Scan for the cell matching the given text and deliver its [X, Y] coordinate at center. 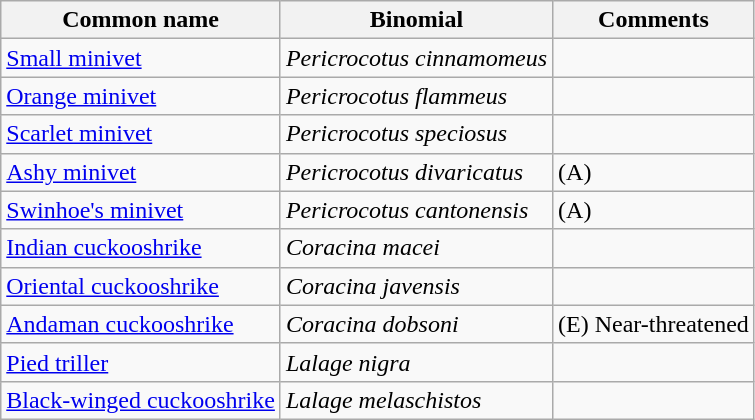
Common name [141, 20]
Pericrocotus divaricatus [416, 172]
Small minivet [141, 58]
Binomial [416, 20]
Orange minivet [141, 96]
Pericrocotus speciosus [416, 134]
Lalage melaschistos [416, 400]
Black-winged cuckooshrike [141, 400]
Pericrocotus cantonensis [416, 210]
Pied triller [141, 362]
Coracina dobsoni [416, 324]
Pericrocotus flammeus [416, 96]
Oriental cuckooshrike [141, 286]
Comments [654, 20]
Coracina javensis [416, 286]
Lalage nigra [416, 362]
Pericrocotus cinnamomeus [416, 58]
Indian cuckooshrike [141, 248]
Swinhoe's minivet [141, 210]
Ashy minivet [141, 172]
(E) Near-threatened [654, 324]
Scarlet minivet [141, 134]
Andaman cuckooshrike [141, 324]
Coracina macei [416, 248]
